Extract the [X, Y] coordinate from the center of the cell holding the provided text.  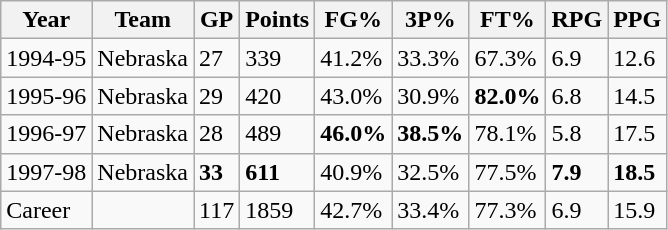
43.0% [354, 96]
GP [217, 20]
611 [278, 172]
12.6 [638, 58]
420 [278, 96]
17.5 [638, 134]
33 [217, 172]
RPG [577, 20]
6.8 [577, 96]
77.3% [508, 210]
PPG [638, 20]
339 [278, 58]
1997-98 [46, 172]
1859 [278, 210]
FT% [508, 20]
18.5 [638, 172]
28 [217, 134]
78.1% [508, 134]
33.4% [430, 210]
41.2% [354, 58]
Points [278, 20]
117 [217, 210]
7.9 [577, 172]
30.9% [430, 96]
1996-97 [46, 134]
32.5% [430, 172]
1995-96 [46, 96]
42.7% [354, 210]
5.8 [577, 134]
82.0% [508, 96]
38.5% [430, 134]
1994-95 [46, 58]
33.3% [430, 58]
Year [46, 20]
15.9 [638, 210]
27 [217, 58]
489 [278, 134]
46.0% [354, 134]
Career [46, 210]
FG% [354, 20]
29 [217, 96]
Team [143, 20]
14.5 [638, 96]
77.5% [508, 172]
67.3% [508, 58]
3P% [430, 20]
40.9% [354, 172]
